Detect which cell encompasses the target text, then output its (X, Y) center coordinate. 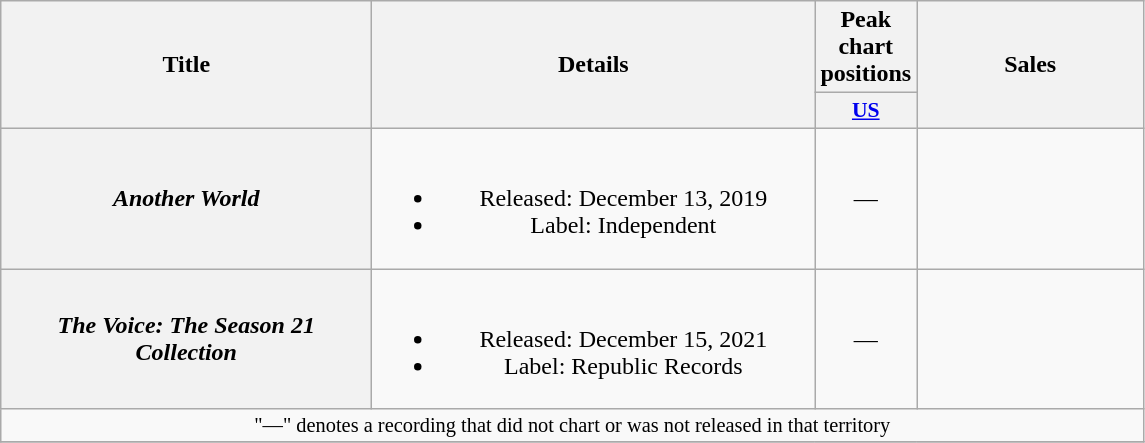
"—" denotes a recording that did not chart or was not released in that territory (572, 426)
Title (186, 65)
Details (594, 65)
Released: December 13, 2019Label: Independent (594, 198)
Peak chart positions (866, 47)
Another World (186, 198)
Released: December 15, 2021Label: Republic Records (594, 338)
US (866, 111)
The Voice: The Season 21 Collection (186, 338)
Sales (1030, 65)
